Output the [X, Y] coordinate of the center of the cell containing the given text.  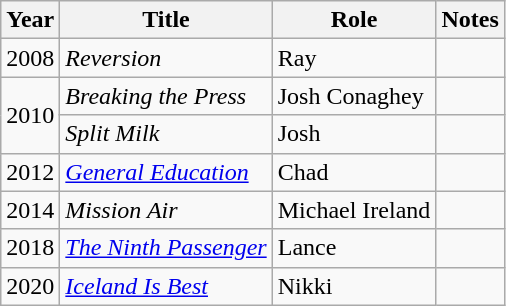
Breaking the Press [166, 96]
Iceland Is Best [166, 286]
General Education [166, 172]
Josh [354, 134]
Mission Air [166, 210]
2014 [30, 210]
Year [30, 20]
Notes [470, 20]
The Ninth Passenger [166, 248]
2012 [30, 172]
Title [166, 20]
Ray [354, 58]
Lance [354, 248]
Chad [354, 172]
Michael Ireland [354, 210]
2018 [30, 248]
Josh Conaghey [354, 96]
2010 [30, 115]
2008 [30, 58]
Role [354, 20]
2020 [30, 286]
Reversion [166, 58]
Nikki [354, 286]
Split Milk [166, 134]
